Output the (X, Y) coordinate of the center of the cell containing the given text.  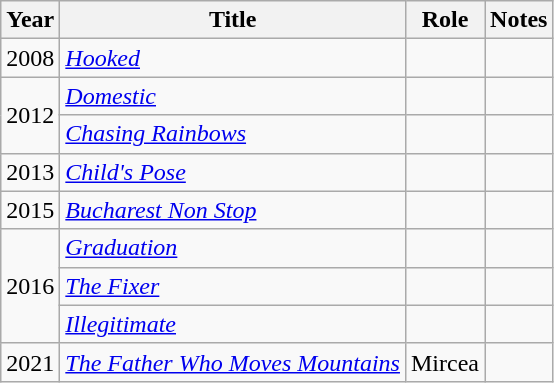
Graduation (233, 248)
Hooked (233, 58)
Mircea (444, 362)
2015 (30, 210)
2008 (30, 58)
2016 (30, 286)
2021 (30, 362)
Child's Pose (233, 172)
Role (444, 20)
Domestic (233, 96)
Illegitimate (233, 324)
The Fixer (233, 286)
Year (30, 20)
Chasing Rainbows (233, 134)
2012 (30, 115)
Notes (519, 20)
Bucharest Non Stop (233, 210)
The Father Who Moves Mountains (233, 362)
2013 (30, 172)
Title (233, 20)
